Search for the cell housing the specified text and yield its [x, y] center coordinate. 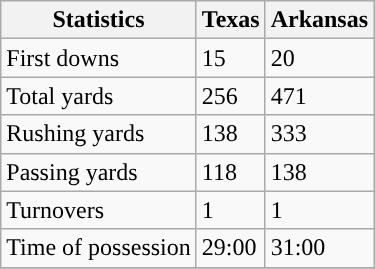
20 [319, 58]
Time of possession [99, 248]
31:00 [319, 248]
First downs [99, 58]
Total yards [99, 96]
Texas [230, 20]
29:00 [230, 248]
Statistics [99, 20]
15 [230, 58]
256 [230, 96]
471 [319, 96]
Rushing yards [99, 134]
333 [319, 134]
Passing yards [99, 172]
118 [230, 172]
Turnovers [99, 210]
Arkansas [319, 20]
